Determine the [X, Y] coordinate at the center of the cell enclosing the given text.  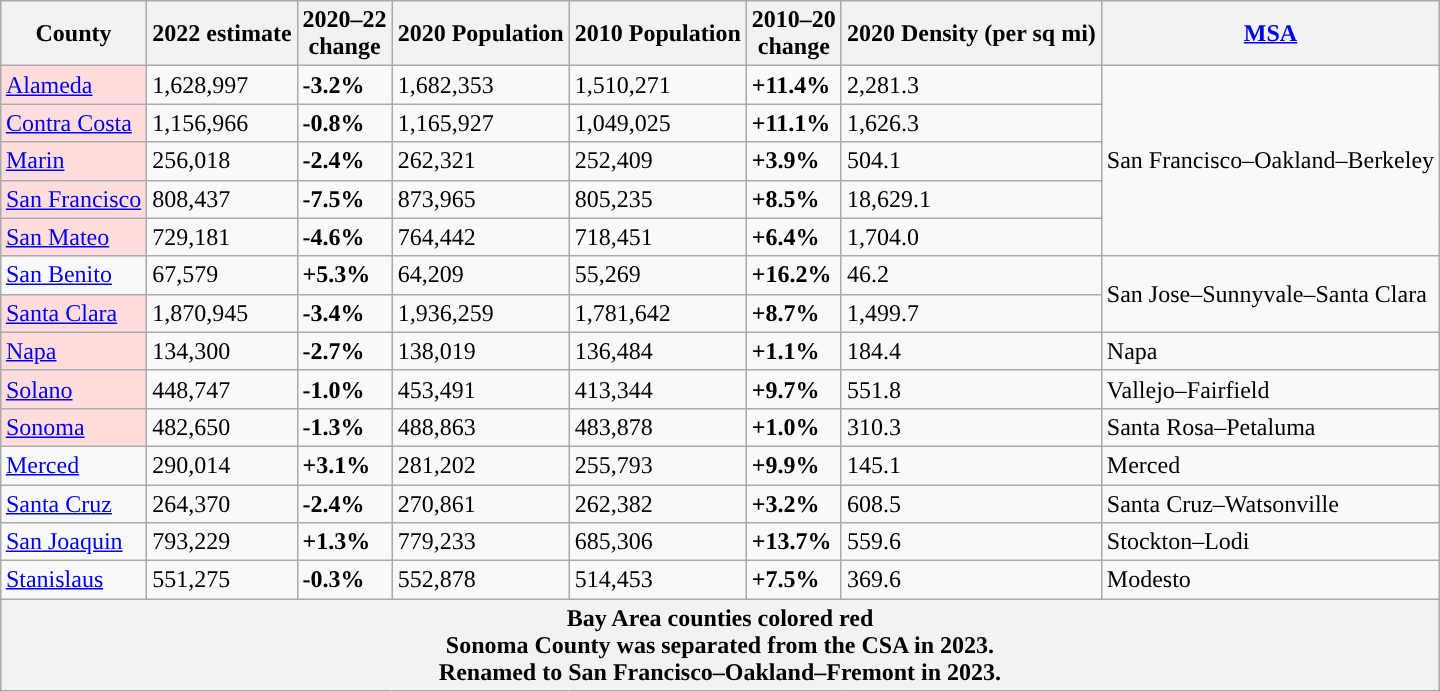
Bay Area counties colored redSonoma County was separated from the CSA in 2023.Renamed to San Francisco–Oakland–Fremont in 2023. [720, 645]
793,229 [222, 542]
+7.5% [794, 580]
184.4 [971, 351]
55,269 [658, 275]
2010–20change [794, 34]
685,306 [658, 542]
1,499.7 [971, 313]
+8.5% [794, 199]
552,878 [480, 580]
+1.0% [794, 427]
1,682,353 [480, 85]
281,202 [480, 465]
2,281.3 [971, 85]
483,878 [658, 427]
San Benito [73, 275]
Sonoma [73, 427]
145.1 [971, 465]
+1.1% [794, 351]
San Francisco–Oakland–Berkeley [1270, 161]
-3.4% [344, 313]
+8.7% [794, 313]
MSA [1270, 34]
252,409 [658, 161]
718,451 [658, 237]
Santa Cruz–Watsonville [1270, 503]
290,014 [222, 465]
Vallejo–Fairfield [1270, 389]
+6.4% [794, 237]
1,510,271 [658, 85]
1,049,025 [658, 123]
-4.6% [344, 237]
310.3 [971, 427]
779,233 [480, 542]
County [73, 34]
504.1 [971, 161]
805,235 [658, 199]
1,626.3 [971, 123]
-7.5% [344, 199]
262,382 [658, 503]
808,437 [222, 199]
2010 Population [658, 34]
67,579 [222, 275]
482,650 [222, 427]
-1.3% [344, 427]
1,936,259 [480, 313]
+3.9% [794, 161]
488,863 [480, 427]
Santa Rosa–Petaluma [1270, 427]
Stanislaus [73, 580]
Modesto [1270, 580]
+9.9% [794, 465]
Stockton–Lodi [1270, 542]
Alameda [73, 85]
+11.1% [794, 123]
1,704.0 [971, 237]
Solano [73, 389]
256,018 [222, 161]
413,344 [658, 389]
2020 Density (per sq mi) [971, 34]
San Mateo [73, 237]
2020 Population [480, 34]
San Jose–Sunnyvale–Santa Clara [1270, 294]
448,747 [222, 389]
262,321 [480, 161]
369.6 [971, 580]
1,781,642 [658, 313]
255,793 [658, 465]
134,300 [222, 351]
-0.8% [344, 123]
Contra Costa [73, 123]
Santa Cruz [73, 503]
1,628,997 [222, 85]
136,484 [658, 351]
18,629.1 [971, 199]
+5.3% [344, 275]
46.2 [971, 275]
608.5 [971, 503]
270,861 [480, 503]
1,156,966 [222, 123]
64,209 [480, 275]
San Joaquin [73, 542]
2020–22change [344, 34]
+9.7% [794, 389]
2022 estimate [222, 34]
+16.2% [794, 275]
453,491 [480, 389]
264,370 [222, 503]
729,181 [222, 237]
764,442 [480, 237]
Marin [73, 161]
+3.1% [344, 465]
Santa Clara [73, 313]
-1.0% [344, 389]
138,019 [480, 351]
San Francisco [73, 199]
873,965 [480, 199]
+3.2% [794, 503]
-3.2% [344, 85]
-0.3% [344, 580]
+11.4% [794, 85]
+13.7% [794, 542]
551,275 [222, 580]
559.6 [971, 542]
+1.3% [344, 542]
514,453 [658, 580]
1,165,927 [480, 123]
551.8 [971, 389]
1,870,945 [222, 313]
-2.7% [344, 351]
